Extract the (X, Y) coordinate from the center of the cell holding the provided text.  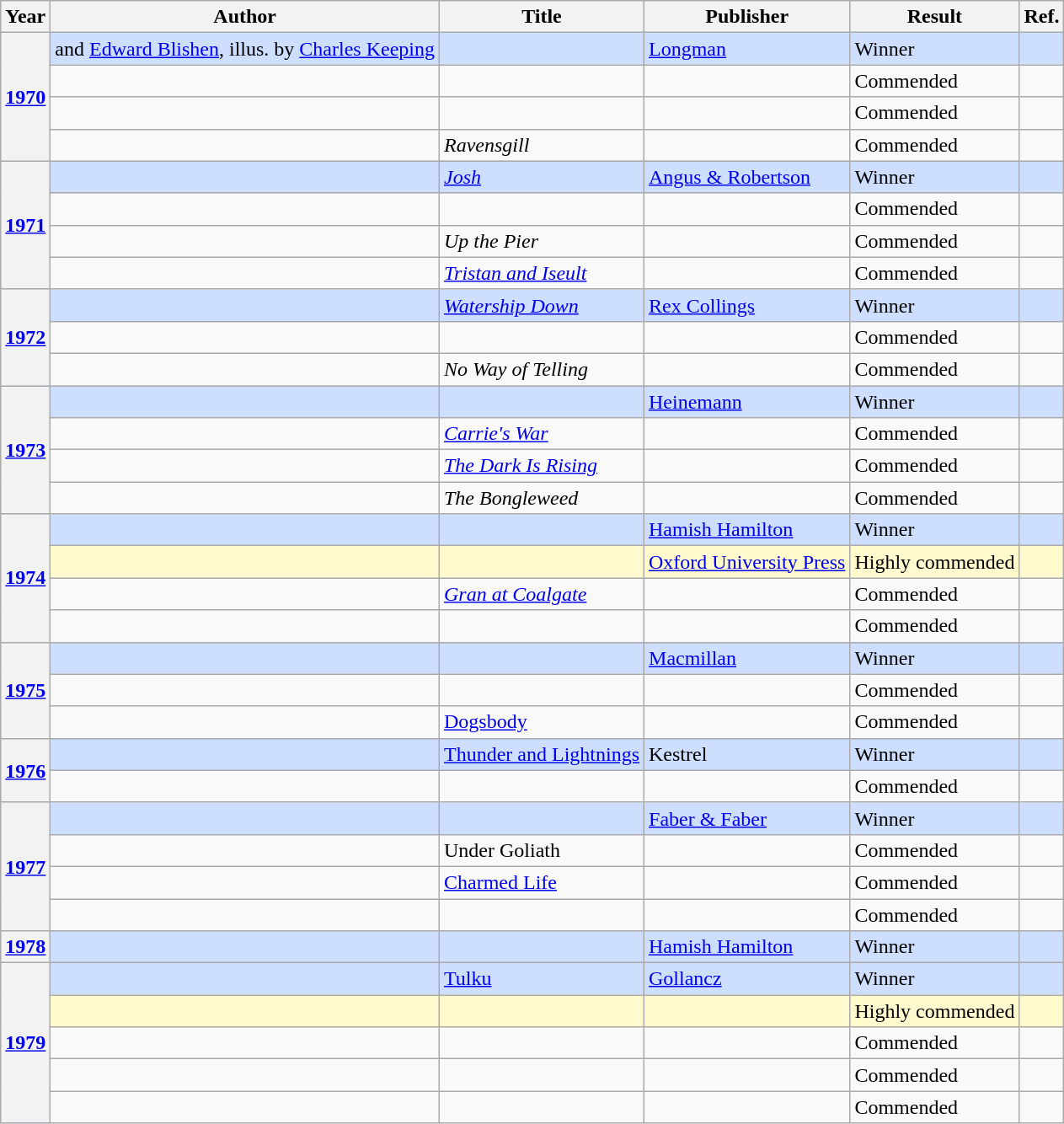
Gollancz (747, 979)
Kestrel (747, 754)
Heinemann (747, 402)
Thunder and Lightnings (541, 754)
Watership Down (541, 305)
The Bongleweed (541, 498)
Dogsbody (541, 722)
1975 (25, 690)
Faber & Faber (747, 818)
1974 (25, 578)
1977 (25, 866)
Ravensgill (541, 145)
Under Goliath (541, 850)
Up the Pier (541, 241)
Macmillan (747, 658)
Title (541, 17)
Longman (747, 49)
Charmed Life (541, 882)
1970 (25, 97)
Angus & Robertson (747, 177)
Author (245, 17)
1976 (25, 770)
1973 (25, 450)
1979 (25, 1043)
1978 (25, 947)
Josh (541, 177)
Gran at Coalgate (541, 594)
Carrie's War (541, 434)
Year (25, 17)
1971 (25, 225)
Oxford University Press (747, 562)
Result (935, 17)
and Edward Blishen, illus. by Charles Keeping (245, 49)
No Way of Telling (541, 369)
1972 (25, 337)
Tristan and Iseult (541, 273)
Tulku (541, 979)
Publisher (747, 17)
The Dark Is Rising (541, 466)
Rex Collings (747, 305)
Ref. (1041, 17)
